Provide the (x, y) coordinate of the cell's center where the given text is located.  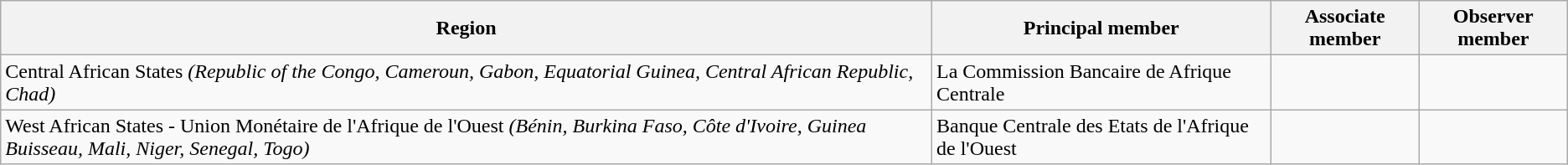
Associate member (1345, 28)
Observer member (1493, 28)
La Commission Bancaire de Afrique Centrale (1101, 82)
Central African States (Republic of the Congo, Cameroun, Gabon, Equatorial Guinea, Central African Republic, Chad) (467, 82)
West African States - Union Monétaire de l'Afrique de l'Ouest (Bénin, Burkina Faso, Côte d'Ivoire, Guinea Buisseau, Mali, Niger, Senegal, Togo) (467, 137)
Banque Centrale des Etats de l'Afrique de l'Ouest (1101, 137)
Principal member (1101, 28)
Region (467, 28)
